Output the (X, Y) coordinate of the center of the cell containing the given text.  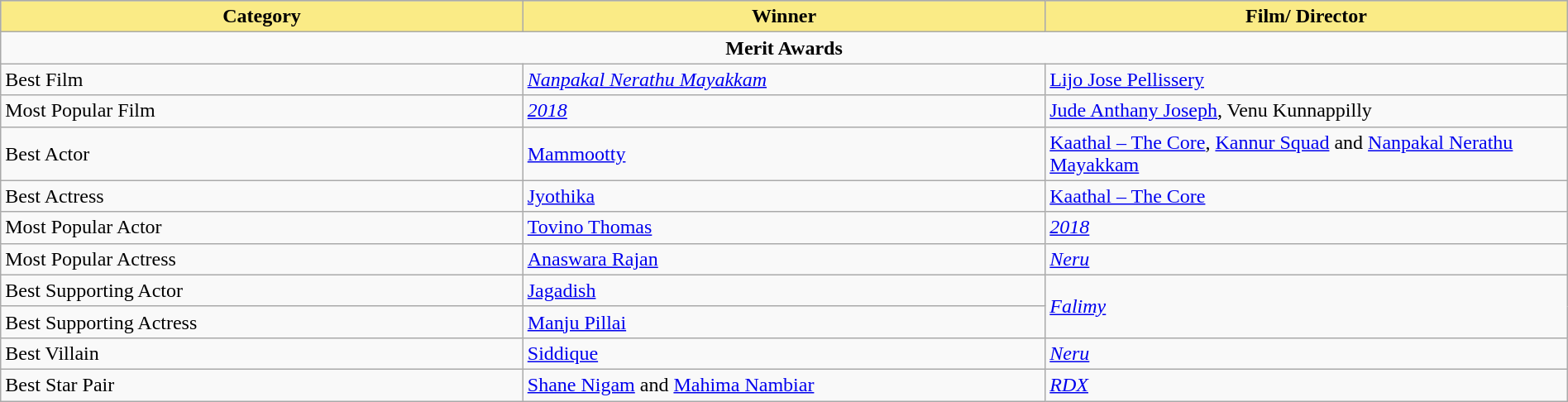
Jude Anthany Joseph, Venu Kunnappilly (1307, 111)
Category (262, 17)
Kaathal – The Core, Kannur Squad and Nanpakal Nerathu Mayakkam (1307, 154)
Lijo Jose Pellissery (1307, 79)
Best Villain (262, 353)
Jagadish (784, 290)
Best Supporting Actor (262, 290)
Film/ Director (1307, 17)
Merit Awards (784, 48)
Mammootty (784, 154)
Manju Pillai (784, 322)
Shane Nigam and Mahima Nambiar (784, 385)
Winner (784, 17)
Nanpakal Nerathu Mayakkam (784, 79)
Anaswara Rajan (784, 259)
Best Actress (262, 196)
Siddique (784, 353)
Falimy (1307, 306)
Best Supporting Actress (262, 322)
Most Popular Actress (262, 259)
Best Actor (262, 154)
RDX (1307, 385)
Kaathal – The Core (1307, 196)
Tovino Thomas (784, 227)
Best Film (262, 79)
Most Popular Actor (262, 227)
Jyothika (784, 196)
Most Popular Film (262, 111)
Best Star Pair (262, 385)
